Provide the (x, y) coordinate of the cell's center where the given text is located.  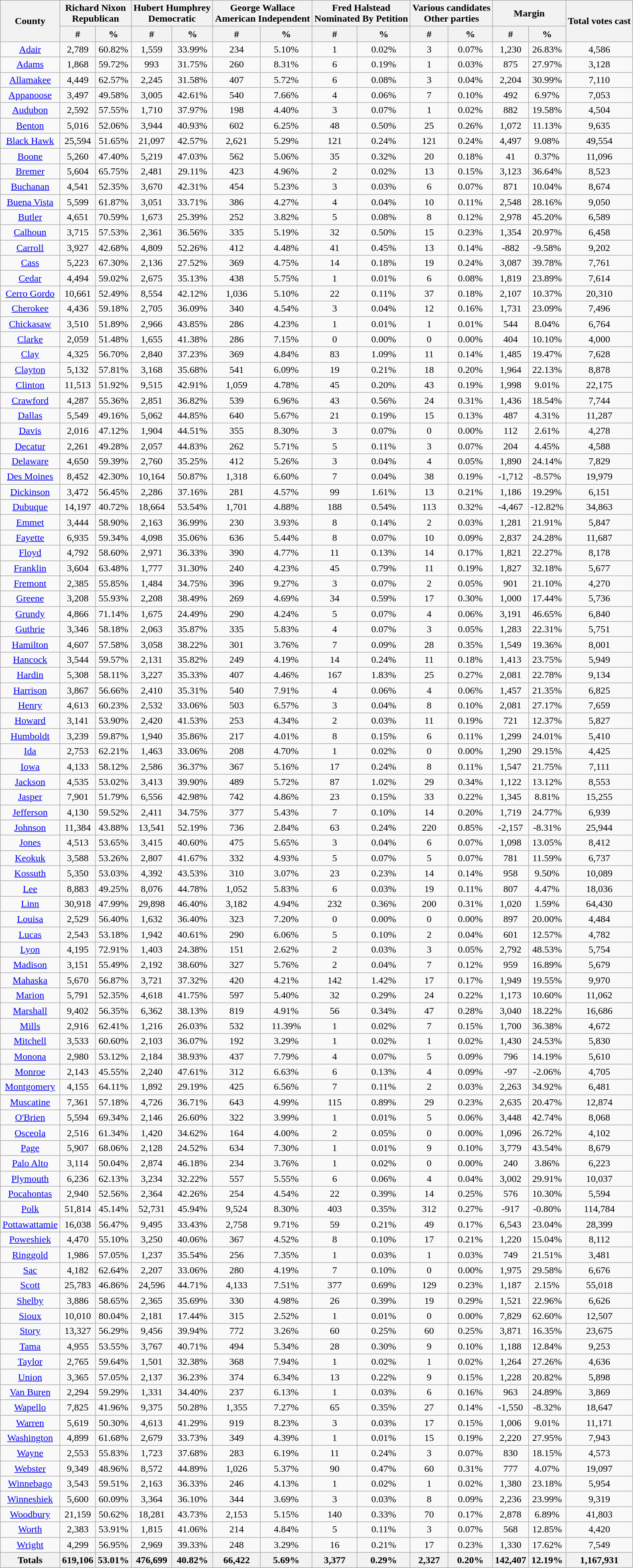
Benton (30, 125)
781 (510, 858)
Monroe (30, 1072)
8,523 (599, 171)
50.28% (193, 1407)
Cerro Gordo (30, 293)
38.22% (193, 644)
1,827 (510, 568)
67.30% (113, 263)
1,220 (510, 1240)
7,901 (78, 797)
2,261 (78, 446)
2,705 (152, 309)
33.99% (193, 49)
56.95% (113, 1545)
5,260 (78, 156)
36.71% (193, 1102)
423 (237, 171)
403 (335, 1209)
253 (237, 721)
26.83% (547, 49)
10.37% (547, 293)
8,178 (599, 553)
9,495 (152, 1224)
49 (429, 1224)
217 (237, 736)
602 (237, 125)
8,412 (599, 843)
57.18% (113, 1102)
59.64% (113, 1362)
46.65% (547, 614)
6,458 (599, 233)
10,661 (78, 293)
15.04% (547, 1240)
3,604 (78, 568)
1,380 (510, 1484)
2,131 (152, 660)
5,751 (599, 629)
2,385 (78, 583)
4,470 (78, 1240)
4,155 (78, 1087)
42.98% (193, 797)
4,278 (599, 431)
830 (510, 1453)
21.51% (547, 1255)
Greene (30, 599)
4.01% (286, 736)
1,719 (510, 812)
1,675 (152, 614)
29.58% (547, 1270)
45.55% (113, 1072)
11,384 (78, 827)
1,330 (510, 1545)
6,223 (599, 1163)
19,979 (599, 477)
2,181 (152, 1316)
5,670 (78, 980)
2,192 (152, 965)
355 (237, 431)
41.29% (193, 1423)
37.68% (193, 1453)
9,050 (599, 202)
53.55% (113, 1346)
349 (237, 1438)
5.43% (286, 812)
48.96% (113, 1469)
5.34% (286, 1346)
437 (237, 1056)
344 (237, 1499)
59.02% (113, 278)
55.36% (113, 400)
19,097 (599, 1469)
164 (237, 1133)
29,898 (152, 904)
5.19% (286, 233)
438 (237, 278)
8.81% (547, 797)
59.34% (113, 538)
2,263 (510, 1087)
53.26% (113, 858)
3,208 (78, 599)
6.06% (286, 935)
33.43% (193, 1224)
1,355 (237, 1407)
0.69% (383, 1285)
140 (335, 1514)
1.42% (383, 980)
2.61% (547, 431)
18,647 (599, 1407)
51.89% (113, 324)
1,942 (152, 935)
53.01% (113, 1560)
374 (237, 1377)
15,255 (599, 797)
9,456 (152, 1331)
56.35% (113, 1011)
43.54% (547, 1148)
4.70% (286, 751)
4.39% (286, 1438)
2,586 (152, 767)
3,227 (152, 675)
3,346 (78, 629)
2,107 (510, 293)
Franklin (30, 568)
Union (30, 1377)
0.47% (383, 1469)
5,410 (599, 736)
Shelby (30, 1301)
57.58% (113, 644)
4.96% (286, 171)
1,904 (152, 431)
249 (237, 660)
-882 (510, 248)
19.36% (547, 644)
31.30% (193, 568)
0.26% (470, 125)
4.31% (547, 415)
39.78% (547, 263)
23.04% (547, 1224)
37.23% (193, 354)
2,980 (78, 1056)
69.34% (113, 1117)
3,444 (78, 522)
7,549 (599, 1545)
3.26% (286, 1331)
36.10% (193, 1499)
5.55% (286, 1178)
65 (335, 1407)
-1,712 (510, 477)
50.04% (113, 1163)
882 (510, 110)
4,425 (599, 751)
25,594 (78, 141)
11,687 (599, 538)
0.59% (383, 599)
Hancock (30, 660)
2,481 (152, 171)
4.07% (547, 1469)
40.06% (193, 1240)
1,892 (152, 1087)
1,318 (237, 477)
55.85% (113, 583)
62.64% (113, 1270)
2,940 (78, 1194)
18.54% (547, 400)
1,059 (237, 385)
60.23% (113, 706)
4,504 (599, 110)
56.29% (113, 1331)
3,944 (152, 125)
Jasper (30, 797)
6,481 (599, 1087)
539 (237, 400)
5,223 (78, 263)
36.38% (547, 1026)
1,020 (510, 904)
52.56% (113, 1194)
34 (335, 599)
59.72% (113, 65)
25,783 (78, 1285)
6.57% (286, 706)
2,878 (510, 1514)
8,679 (599, 1148)
6,840 (599, 614)
5,949 (599, 660)
37.16% (193, 492)
13,327 (78, 1331)
7.66% (286, 95)
Plymouth (30, 1178)
4,287 (78, 400)
6,626 (599, 1301)
252 (237, 217)
61.87% (113, 202)
4,513 (78, 843)
7,628 (599, 354)
27.17% (547, 706)
20.82% (547, 1377)
50.30% (113, 1423)
5,350 (78, 873)
Delaware (30, 461)
56 (335, 1011)
142,407 (510, 1560)
13.05% (547, 843)
3,182 (237, 904)
0.36% (383, 904)
1,700 (510, 1026)
59.39% (113, 461)
3,533 (78, 1041)
59.52% (113, 812)
2,103 (152, 1041)
47.61% (193, 1072)
1,521 (510, 1301)
7.91% (286, 690)
167 (335, 675)
29.15% (547, 751)
5,308 (78, 675)
901 (510, 583)
3,472 (78, 492)
2,765 (78, 1362)
1.83% (383, 675)
634 (237, 1148)
5,619 (78, 1423)
3,151 (78, 965)
2,245 (152, 80)
254 (237, 1194)
2,553 (78, 1453)
24.53% (547, 1041)
25.39% (193, 217)
5,600 (78, 1499)
32.38% (193, 1362)
3,141 (78, 721)
7.27% (286, 1407)
4,573 (599, 1453)
Hubert HumphreyDemocratic (172, 14)
0.45% (383, 248)
Lyon (30, 950)
21.10% (547, 583)
42.91% (193, 385)
Jones (30, 843)
44.85% (193, 415)
340 (237, 309)
113 (429, 507)
1,868 (78, 65)
4,588 (599, 446)
2,208 (152, 599)
115 (335, 1102)
36.09% (193, 309)
1,290 (510, 751)
8,883 (78, 888)
8,068 (599, 1117)
544 (510, 324)
4.86% (286, 797)
1,890 (510, 461)
2,204 (510, 80)
5.16% (286, 767)
5,830 (599, 1041)
53.65% (113, 843)
10.04% (547, 186)
Washington (30, 1438)
1,430 (510, 1041)
Dallas (30, 415)
2,760 (152, 461)
Lee (30, 888)
3,239 (78, 736)
0.54% (383, 507)
232 (335, 904)
2,184 (152, 1056)
Johnson (30, 827)
487 (510, 415)
6,543 (510, 1224)
721 (510, 721)
48.53% (547, 950)
33 (429, 797)
7,614 (599, 278)
8,452 (78, 477)
Louisa (30, 919)
3,415 (152, 843)
5.23% (286, 186)
47.99% (113, 904)
16.35% (547, 1331)
310 (237, 873)
58.90% (113, 522)
44.51% (193, 431)
59.29% (113, 1392)
368 (237, 1362)
Chickasaw (30, 324)
42.12% (193, 293)
Linn (30, 904)
34,863 (599, 507)
44.71% (193, 1285)
4,484 (599, 919)
2,516 (78, 1133)
5.29% (286, 141)
Ringgold (30, 1255)
4.48% (286, 248)
62.21% (113, 751)
12.57% (547, 935)
1,237 (152, 1255)
62.60% (547, 1316)
27.26% (547, 1362)
21,097 (152, 141)
17.62% (547, 1545)
404 (510, 339)
4.24% (286, 614)
56.70% (113, 354)
2,548 (510, 202)
636 (237, 538)
38.13% (193, 1011)
Guthrie (30, 629)
31.58% (193, 80)
5.69% (286, 1560)
53.90% (113, 721)
Humboldt (30, 736)
52.19% (193, 827)
601 (510, 935)
3,051 (152, 202)
8,674 (599, 186)
22.13% (547, 370)
80.04% (113, 1316)
3,123 (510, 171)
40.60% (193, 843)
1,187 (510, 1285)
4,195 (78, 950)
36.56% (193, 233)
256 (237, 1255)
643 (237, 1102)
Van Buren (30, 1392)
0.28% (470, 1011)
Monona (30, 1056)
24.52% (193, 1148)
2,153 (237, 1514)
5.06% (286, 156)
45.94% (193, 1209)
4,494 (78, 278)
4,436 (78, 309)
Hardin (30, 675)
49.25% (113, 888)
494 (237, 1346)
4,449 (78, 80)
3,497 (78, 95)
Jackson (30, 782)
8,076 (152, 888)
Margin (529, 14)
6,151 (599, 492)
46.40% (193, 904)
6.13% (286, 1392)
18,281 (152, 1514)
2,420 (152, 721)
68.06% (113, 1148)
3.07% (286, 873)
3,114 (78, 1163)
2,146 (152, 1117)
4,792 (78, 553)
12.19% (547, 1560)
576 (510, 1194)
1,228 (510, 1377)
20.97% (547, 233)
2,971 (152, 553)
-8.31% (547, 827)
33.73% (193, 1438)
1,964 (510, 370)
489 (237, 782)
9,319 (599, 1499)
24.14% (547, 461)
18,036 (599, 888)
Crawford (30, 400)
5.37% (286, 1469)
51,814 (78, 1209)
8,878 (599, 370)
Palo Alto (30, 1163)
1,036 (237, 293)
597 (237, 995)
Marshall (30, 1011)
640 (237, 415)
27 (429, 1407)
3,871 (510, 1331)
200 (429, 904)
260 (237, 65)
6.63% (286, 1072)
14,197 (78, 507)
1,821 (510, 553)
1,975 (510, 1270)
283 (237, 1453)
2,532 (152, 706)
1,701 (237, 507)
7.15% (286, 339)
1,052 (237, 888)
332 (237, 858)
4,672 (599, 1026)
3,715 (78, 233)
281 (237, 492)
60.82% (113, 49)
4.69% (286, 599)
9.50% (547, 873)
4,705 (599, 1072)
56.87% (113, 980)
5,604 (78, 171)
Winnebago (30, 1484)
28,399 (599, 1224)
50.62% (113, 1514)
1,331 (152, 1392)
10,164 (152, 477)
619,106 (78, 1560)
2,410 (152, 690)
2,851 (152, 400)
71.14% (113, 614)
7,943 (599, 1438)
62.41% (113, 1026)
-8.32% (547, 1407)
34.92% (547, 1087)
3,413 (152, 782)
36.40% (193, 919)
53.03% (113, 873)
749 (510, 1255)
11,062 (599, 995)
4,392 (152, 873)
4,618 (152, 995)
1,264 (510, 1362)
County (30, 21)
47 (429, 1011)
Taylor (30, 1362)
Clarke (30, 339)
454 (237, 186)
35.13% (193, 278)
4.57% (286, 492)
5,549 (78, 415)
55.49% (113, 965)
58.11% (113, 675)
5,736 (599, 599)
919 (237, 1423)
7,744 (599, 400)
Emmet (30, 522)
1,777 (152, 568)
44.83% (193, 446)
562 (237, 156)
41.06% (193, 1530)
4,098 (152, 538)
1,457 (510, 690)
49.16% (113, 415)
-0.80% (547, 1209)
10,010 (78, 1316)
9,253 (599, 1346)
875 (510, 65)
31.75% (193, 65)
36.07% (193, 1041)
386 (237, 202)
4,607 (78, 644)
Hamilton (30, 644)
57.55% (113, 110)
51.48% (113, 339)
Appanoose (30, 95)
19.29% (547, 492)
99 (335, 492)
1,463 (152, 751)
1.61% (383, 492)
50.87% (193, 477)
36.82% (193, 400)
2,327 (429, 1560)
396 (237, 583)
3,250 (152, 1240)
4,420 (599, 1530)
18.15% (547, 1453)
Fremont (30, 583)
34.40% (193, 1392)
Bremer (30, 171)
1,632 (152, 919)
43.53% (193, 873)
8,572 (152, 1469)
Totals (30, 1560)
2,136 (152, 263)
Muscatine (30, 1102)
3,767 (152, 1346)
2,978 (510, 217)
5,847 (599, 522)
5,016 (78, 125)
52,731 (152, 1209)
1,167,931 (599, 1560)
4,541 (78, 186)
4,497 (510, 141)
Wright (30, 1545)
1,403 (152, 950)
9,375 (152, 1407)
9,635 (599, 125)
2,063 (152, 629)
2,874 (152, 1163)
Mahaska (30, 980)
3,234 (152, 1178)
129 (429, 1285)
6.56% (286, 1087)
4,726 (152, 1102)
2,807 (152, 858)
248 (237, 1545)
7,659 (599, 706)
8.23% (286, 1423)
6.25% (286, 125)
24.01% (547, 736)
Jefferson (30, 812)
425 (237, 1087)
3,867 (78, 690)
204 (510, 446)
1,731 (510, 309)
142 (335, 980)
3,365 (78, 1377)
1,673 (152, 217)
2,789 (78, 49)
568 (510, 1530)
38.60% (193, 965)
2,411 (152, 812)
4,955 (78, 1346)
315 (237, 1316)
59.87% (113, 736)
41.75% (193, 995)
Winneshiek (30, 1499)
1,000 (510, 599)
6,825 (599, 690)
3,510 (78, 324)
Osceola (30, 1133)
Boone (30, 156)
29.91% (547, 1178)
Mitchell (30, 1041)
280 (237, 1270)
4.98% (286, 1301)
390 (237, 553)
2,220 (510, 1438)
12 (429, 309)
35.06% (193, 538)
897 (510, 919)
214 (237, 1530)
Marion (30, 995)
Cherokee (30, 309)
1,413 (510, 660)
4,000 (599, 339)
Polk (30, 1209)
58.60% (113, 553)
26 (335, 1301)
-9.58% (547, 248)
9,515 (152, 385)
7,053 (599, 95)
20,310 (599, 293)
55.83% (113, 1453)
37.97% (193, 110)
1,723 (152, 1453)
1.02% (383, 782)
Warren (30, 1423)
301 (237, 644)
22.31% (547, 629)
-12.82% (547, 507)
41.67% (193, 858)
7,361 (78, 1102)
22.96% (547, 1301)
63 (335, 827)
1,986 (78, 1255)
-2,157 (510, 827)
114,784 (599, 1209)
O'Brien (30, 1117)
8.31% (286, 65)
3,128 (599, 65)
5.44% (286, 538)
112 (510, 431)
9,970 (599, 980)
65.75% (113, 171)
11.59% (547, 858)
807 (510, 888)
40.71% (193, 1346)
30,918 (78, 904)
2.52% (286, 1316)
55.93% (113, 599)
6.96% (286, 400)
330 (237, 1301)
Iowa (30, 767)
36.23% (193, 1377)
532 (237, 1026)
24.89% (547, 1392)
772 (237, 1331)
5.40% (286, 995)
Mills (30, 1026)
42.30% (113, 477)
10,037 (599, 1178)
2,383 (78, 1530)
1,122 (510, 782)
Allamakee (30, 80)
Lucas (30, 935)
503 (237, 706)
322 (237, 1117)
5,754 (599, 950)
59.18% (113, 309)
3,779 (510, 1148)
8,001 (599, 644)
Montgomery (30, 1087)
37.32% (193, 980)
60.09% (113, 1499)
2,294 (78, 1392)
3,448 (510, 1117)
9.27% (286, 583)
2,543 (78, 935)
3.82% (286, 217)
6.60% (286, 477)
35.54% (193, 1255)
-8.57% (547, 477)
18 (429, 370)
Wayne (30, 1453)
Howard (30, 721)
4.99% (286, 1102)
1,281 (510, 522)
1,098 (510, 843)
2.15% (547, 1285)
34.62% (193, 1133)
4,325 (78, 354)
5.65% (286, 843)
3,543 (78, 1484)
2,240 (152, 1072)
61.34% (113, 1133)
3.99% (286, 1117)
Cass (30, 263)
2,621 (237, 141)
57.81% (113, 370)
2,365 (152, 1301)
12,874 (599, 1102)
4.77% (286, 553)
10.60% (547, 995)
37 (429, 293)
1,549 (510, 644)
52.06% (113, 125)
963 (510, 1392)
1,283 (510, 629)
192 (237, 1041)
4.40% (286, 110)
4.52% (286, 1240)
6.09% (286, 370)
Pocahontas (30, 1194)
Page (30, 1148)
198 (237, 110)
Clay (30, 354)
53.54% (193, 507)
32.18% (547, 568)
9.71% (286, 1224)
Adair (30, 49)
5.76% (286, 965)
1,096 (510, 1133)
4.45% (547, 446)
269 (237, 599)
2,286 (152, 492)
-1,550 (510, 1407)
49.58% (113, 95)
26.72% (547, 1133)
4.93% (286, 858)
25,944 (599, 827)
48 (335, 125)
12.84% (547, 1346)
2,057 (152, 446)
Scott (30, 1285)
1,998 (510, 385)
11.13% (547, 125)
1,299 (510, 736)
13,541 (152, 827)
13.12% (547, 782)
2,758 (237, 1224)
2,361 (152, 233)
6.97% (547, 95)
18,664 (152, 507)
Story (30, 1331)
2,840 (152, 354)
90 (335, 1469)
1,216 (152, 1026)
2,837 (510, 538)
262 (237, 446)
40.72% (113, 507)
24.49% (193, 614)
2,236 (510, 1499)
6,556 (152, 797)
5,907 (78, 1148)
45.14% (113, 1209)
55.10% (113, 1240)
12.37% (547, 721)
3,670 (152, 186)
4.78% (286, 385)
7.51% (286, 1285)
4,102 (599, 1133)
4,586 (599, 49)
-4,467 (510, 507)
Clinton (30, 385)
220 (429, 827)
8.04% (547, 324)
5.71% (286, 446)
2,966 (152, 324)
32.22% (193, 1178)
5,791 (78, 995)
4.13% (286, 1484)
21.35% (547, 690)
Decatur (30, 446)
1,345 (510, 797)
Keokuk (30, 858)
3.69% (286, 1499)
42.31% (193, 186)
53.12% (113, 1056)
49.28% (113, 446)
56.45% (113, 492)
3,005 (152, 95)
Wapello (30, 1407)
20.00% (547, 919)
23.89% (547, 278)
Audubon (30, 110)
4,782 (599, 935)
56.66% (113, 690)
19.55% (547, 980)
8,554 (152, 293)
53.02% (113, 782)
2,592 (78, 110)
958 (510, 873)
7.94% (286, 1362)
819 (237, 1011)
6,676 (599, 1270)
4.88% (286, 507)
16.89% (547, 965)
Clayton (30, 370)
29.19% (193, 1087)
9,349 (78, 1469)
3.86% (547, 1163)
1,501 (152, 1362)
3,869 (599, 1392)
51.92% (113, 385)
Black Hawk (30, 141)
5,062 (152, 415)
557 (237, 1178)
1,559 (152, 49)
35.31% (193, 690)
4,535 (78, 782)
4.91% (286, 1011)
42.26% (193, 1194)
2,916 (78, 1026)
43.88% (113, 827)
40.93% (193, 125)
Fred HalsteadNominated By Petition (361, 14)
4,866 (78, 614)
237 (237, 1392)
1,949 (510, 980)
63.48% (113, 568)
Webster (30, 1469)
327 (237, 965)
1,188 (510, 1346)
4,270 (599, 583)
1,655 (152, 339)
-2.06% (547, 1072)
27.97% (547, 65)
0.89% (383, 1102)
777 (510, 1469)
42.61% (193, 95)
16,686 (599, 1011)
4,651 (78, 217)
20 (429, 156)
Buchanan (30, 186)
35.69% (193, 1301)
Worth (30, 1530)
56.47% (113, 1224)
11.39% (286, 1026)
38.93% (193, 1056)
0.56% (383, 400)
35.86% (193, 736)
5.75% (286, 278)
4.27% (286, 202)
7.79% (286, 1056)
492 (510, 95)
28.16% (547, 202)
4.46% (286, 675)
26.03% (193, 1026)
9.08% (547, 141)
3.93% (286, 522)
39.90% (193, 782)
58.65% (113, 1301)
51.79% (113, 797)
4.75% (286, 263)
4.21% (286, 980)
62.57% (113, 80)
41.38% (193, 339)
16 (335, 1545)
47.12% (113, 431)
9,134 (599, 675)
3,364 (152, 1499)
40.61% (193, 935)
83 (335, 354)
46.18% (193, 1163)
11,513 (78, 385)
59 (335, 1224)
5,677 (599, 568)
66,422 (237, 1560)
3,721 (152, 980)
57.53% (113, 233)
8,553 (599, 782)
35.82% (193, 660)
736 (237, 827)
33.71% (193, 202)
1,186 (510, 492)
5,954 (599, 1484)
3,002 (510, 1178)
476,699 (152, 1560)
42.57% (193, 141)
24.38% (193, 950)
4,899 (78, 1438)
6,737 (599, 858)
-97 (510, 1072)
3,058 (152, 644)
59.57% (113, 660)
41.96% (113, 1407)
47.03% (193, 156)
6.19% (286, 1453)
36.37% (193, 767)
23.18% (547, 1484)
22,175 (599, 385)
9,202 (599, 248)
42.74% (547, 1117)
41.53% (193, 721)
4,182 (78, 1270)
61.68% (113, 1438)
6,935 (78, 538)
12.85% (547, 1530)
39.33% (193, 1545)
Floyd (30, 553)
Dubuque (30, 507)
21.91% (547, 522)
23.99% (547, 1499)
36.64% (547, 171)
41,803 (599, 1514)
959 (510, 965)
Adams (30, 65)
3,040 (510, 1011)
5.67% (286, 415)
5,132 (78, 370)
Richard NixonRepublican (95, 14)
Grundy (30, 614)
1.59% (547, 904)
16,038 (78, 1224)
5,827 (599, 721)
1,547 (510, 767)
Harrison (30, 690)
21.75% (547, 767)
52.49% (113, 293)
24,596 (152, 1285)
3,927 (78, 248)
1,436 (510, 400)
5,898 (599, 1377)
44.89% (193, 1469)
2,679 (152, 1438)
1,420 (152, 1133)
3,377 (335, 1560)
64.11% (113, 1087)
208 (237, 751)
5,219 (152, 156)
18.22% (547, 1011)
11,171 (599, 1423)
58.18% (113, 629)
7,761 (599, 263)
Ida (30, 751)
2,969 (152, 1545)
36.99% (193, 522)
24.28% (547, 538)
43.85% (193, 324)
4,299 (78, 1545)
23.75% (547, 660)
188 (335, 507)
2.84% (286, 827)
Sac (30, 1270)
52.26% (193, 248)
5,679 (599, 965)
Butler (30, 217)
2,016 (78, 431)
45.20% (547, 217)
10.10% (547, 339)
Total votes cast (599, 21)
43.73% (193, 1514)
2,675 (152, 278)
Woodbury (30, 1514)
38 (429, 477)
1,710 (152, 110)
3,588 (78, 858)
4.47% (547, 888)
59.51% (113, 1484)
6,589 (599, 217)
24.77% (547, 812)
1.09% (383, 354)
Pottawattamie (30, 1224)
1,819 (510, 278)
5.15% (286, 1514)
871 (510, 186)
39.94% (193, 1331)
49,554 (599, 141)
11,287 (599, 415)
62.13% (113, 1178)
2,792 (510, 950)
35.33% (193, 675)
21 (335, 415)
35.25% (193, 461)
3,886 (78, 1301)
6,764 (599, 324)
7.20% (286, 919)
4,130 (78, 812)
4.94% (286, 904)
2,137 (152, 1377)
Cedar (30, 278)
3,481 (599, 1255)
1,026 (237, 1469)
541 (237, 370)
11,096 (599, 156)
14.19% (547, 1056)
56.40% (113, 919)
35.87% (193, 629)
Various candidatesOther parties (452, 14)
6,236 (78, 1178)
7,110 (599, 80)
53.18% (113, 935)
6.34% (286, 1377)
21,159 (78, 1514)
Carroll (30, 248)
9,402 (78, 1011)
22.27% (547, 553)
3,191 (510, 614)
12,507 (599, 1316)
0.33% (383, 1514)
7.30% (286, 1148)
Calhoun (30, 233)
Henry (30, 706)
-917 (510, 1209)
42.68% (113, 248)
7,111 (599, 767)
Dickinson (30, 492)
7,825 (78, 1407)
1,484 (152, 583)
10,089 (599, 873)
1,072 (510, 125)
2,753 (78, 751)
70.59% (113, 217)
2,128 (152, 1148)
27.52% (193, 263)
4,636 (599, 1362)
72.91% (113, 950)
2,364 (152, 1194)
2,059 (78, 339)
5.26% (286, 461)
742 (237, 797)
44.78% (193, 888)
1,354 (510, 233)
420 (237, 980)
22.78% (547, 675)
230 (237, 522)
7,496 (599, 309)
475 (237, 843)
Poweshiek (30, 1240)
George WallaceAmerican Independent (263, 14)
46.86% (113, 1285)
27.95% (547, 1438)
3,087 (510, 263)
23.09% (547, 309)
3,544 (78, 660)
2,143 (78, 1072)
6,939 (599, 812)
1,940 (152, 736)
796 (510, 1056)
58.12% (113, 767)
4.00% (286, 1133)
19.47% (547, 354)
23,675 (599, 1331)
20.47% (547, 1102)
87 (335, 782)
35 (335, 156)
1,173 (510, 995)
993 (152, 65)
Madison (30, 965)
60.60% (113, 1041)
3,168 (152, 370)
0.37% (547, 156)
55,018 (599, 1285)
2.62% (286, 950)
26.60% (193, 1117)
246 (237, 1484)
1,815 (152, 1530)
Fayette (30, 538)
1,485 (510, 354)
51.65% (113, 141)
0.85% (470, 827)
40.82% (193, 1560)
64,430 (599, 904)
4.34% (286, 721)
Buena Vista (30, 202)
Des Moines (30, 477)
Tama (30, 1346)
38.49% (193, 599)
2,635 (510, 1102)
9,524 (237, 1209)
30.99% (547, 80)
2,207 (152, 1270)
35.68% (193, 370)
323 (237, 919)
Kossuth (30, 873)
Davis (30, 431)
5,599 (78, 202)
29.11% (193, 171)
8,112 (599, 1240)
70 (429, 1514)
5,610 (599, 1056)
4,650 (78, 461)
53.91% (113, 1530)
0.79% (383, 568)
2,529 (78, 919)
19.58% (547, 110)
4,809 (152, 248)
Sioux (30, 1316)
7.35% (286, 1255)
1,006 (510, 1423)
6.89% (547, 1514)
10.30% (547, 1194)
151 (237, 950)
6,362 (152, 1011)
47.40% (113, 156)
1,230 (510, 49)
